For the text-containing cell, return its midpoint in (x, y) coordinate format. 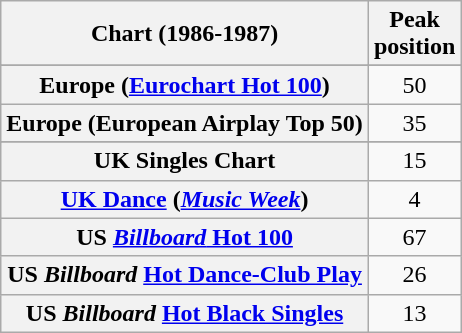
US Billboard Hot Black Singles (185, 313)
13 (414, 313)
Europe (European Airplay Top 50) (185, 123)
US Billboard Hot Dance-Club Play (185, 275)
Europe (Eurochart Hot 100) (185, 85)
Chart (1986-1987) (185, 34)
35 (414, 123)
50 (414, 85)
67 (414, 237)
26 (414, 275)
15 (414, 161)
Peakposition (414, 34)
UK Singles Chart (185, 161)
4 (414, 199)
UK Dance (Music Week) (185, 199)
US Billboard Hot 100 (185, 237)
